Determine the (X, Y) coordinate at the center of the cell enclosing the given text.  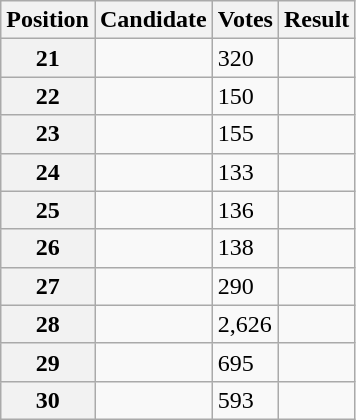
Result (316, 20)
155 (245, 134)
136 (245, 210)
2,626 (245, 324)
25 (48, 210)
138 (245, 248)
26 (48, 248)
21 (48, 58)
28 (48, 324)
23 (48, 134)
22 (48, 96)
593 (245, 400)
24 (48, 172)
30 (48, 400)
133 (245, 172)
Candidate (153, 20)
Position (48, 20)
27 (48, 286)
320 (245, 58)
150 (245, 96)
29 (48, 362)
695 (245, 362)
Votes (245, 20)
290 (245, 286)
